From the cell containing the given text, extract its center point as (x, y) coordinate. 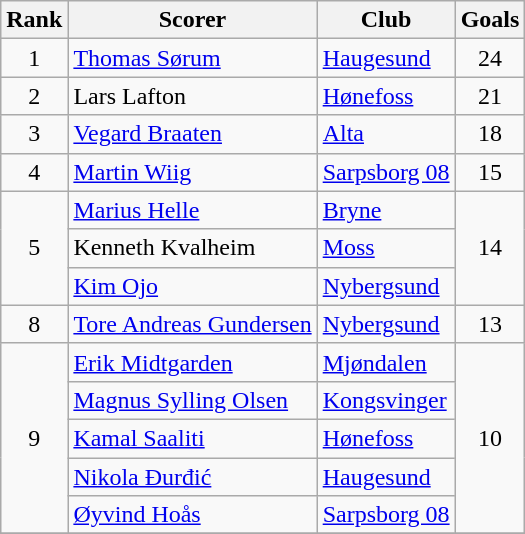
13 (490, 324)
Marius Helle (192, 210)
Rank (34, 20)
Moss (386, 248)
Alta (386, 134)
1 (34, 58)
18 (490, 134)
21 (490, 96)
Kim Ojo (192, 286)
5 (34, 248)
Goals (490, 20)
24 (490, 58)
Vegard Braaten (192, 134)
14 (490, 248)
Scorer (192, 20)
2 (34, 96)
Martin Wiig (192, 172)
Kamal Saaliti (192, 438)
8 (34, 324)
Tore Andreas Gundersen (192, 324)
10 (490, 438)
Lars Lafton (192, 96)
Thomas Sørum (192, 58)
Øyvind Hoås (192, 515)
Magnus Sylling Olsen (192, 400)
Nikola Đurđić (192, 477)
Kongsvinger (386, 400)
4 (34, 172)
3 (34, 134)
Mjøndalen (386, 362)
Bryne (386, 210)
Erik Midtgarden (192, 362)
Kenneth Kvalheim (192, 248)
15 (490, 172)
9 (34, 438)
Club (386, 20)
